Return the (X, Y) coordinate for the center point of the cell that contains the specified text.  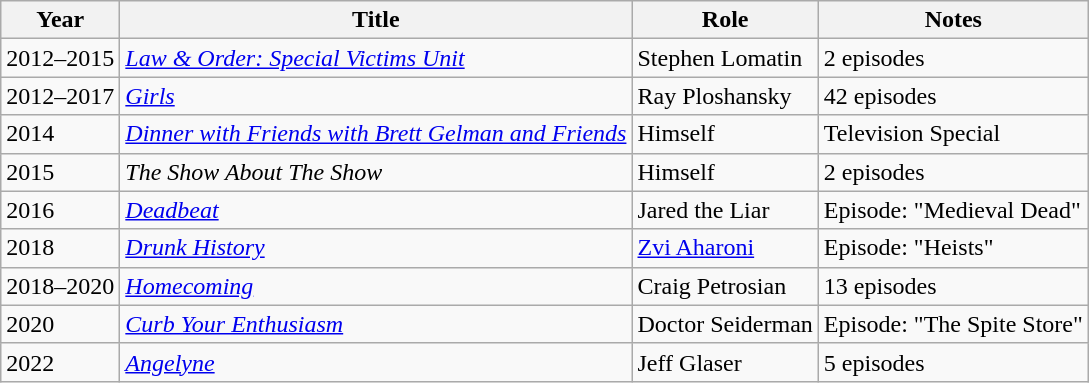
The Show About The Show (376, 172)
2016 (60, 210)
Notes (953, 20)
Stephen Lomatin (725, 58)
Homecoming (376, 286)
Zvi Aharoni (725, 248)
2018–2020 (60, 286)
Dinner with Friends with Brett Gelman and Friends (376, 134)
Television Special (953, 134)
Law & Order: Special Victims Unit (376, 58)
Year (60, 20)
2022 (60, 362)
Ray Ploshansky (725, 96)
Doctor Seiderman (725, 324)
2018 (60, 248)
Episode: "The Spite Store" (953, 324)
Curb Your Enthusiasm (376, 324)
2020 (60, 324)
Craig Petrosian (725, 286)
Drunk History (376, 248)
Jared the Liar (725, 210)
2015 (60, 172)
5 episodes (953, 362)
2012–2015 (60, 58)
42 episodes (953, 96)
Episode: "Medieval Dead" (953, 210)
Title (376, 20)
13 episodes (953, 286)
2014 (60, 134)
Girls (376, 96)
Role (725, 20)
Episode: "Heists" (953, 248)
Deadbeat (376, 210)
Angelyne (376, 362)
2012–2017 (60, 96)
Jeff Glaser (725, 362)
